Return the [X, Y] coordinate for the center point of the cell that contains the specified text.  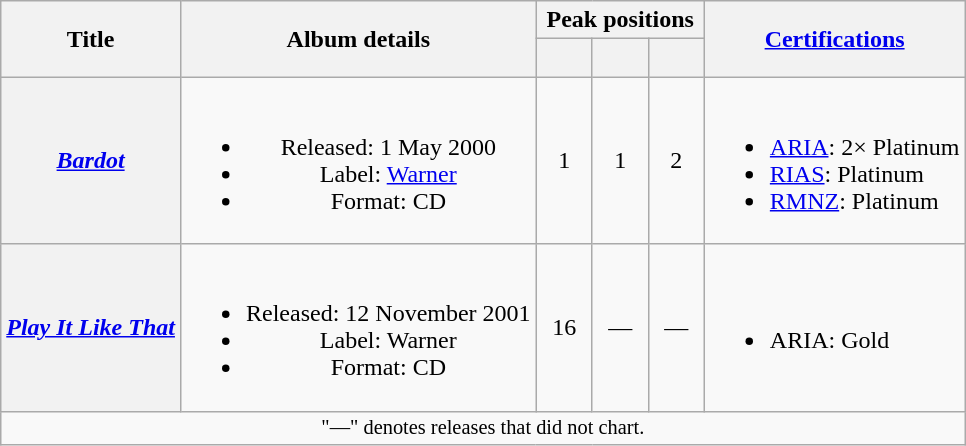
16 [564, 328]
"—" denotes releases that did not chart. [483, 428]
Bardot [91, 160]
Certifications [834, 39]
2 [676, 160]
ARIA: Gold [834, 328]
Album details [358, 39]
Released: 12 November 2001Label: Warner Format: CD [358, 328]
ARIA: 2× PlatinumRIAS: PlatinumRMNZ: Platinum [834, 160]
Play It Like That [91, 328]
Released: 1 May 2000Label: Warner Format: CD [358, 160]
Peak positions [620, 20]
Title [91, 39]
